Determine the (X, Y) coordinate at the center of the cell enclosing the given text.  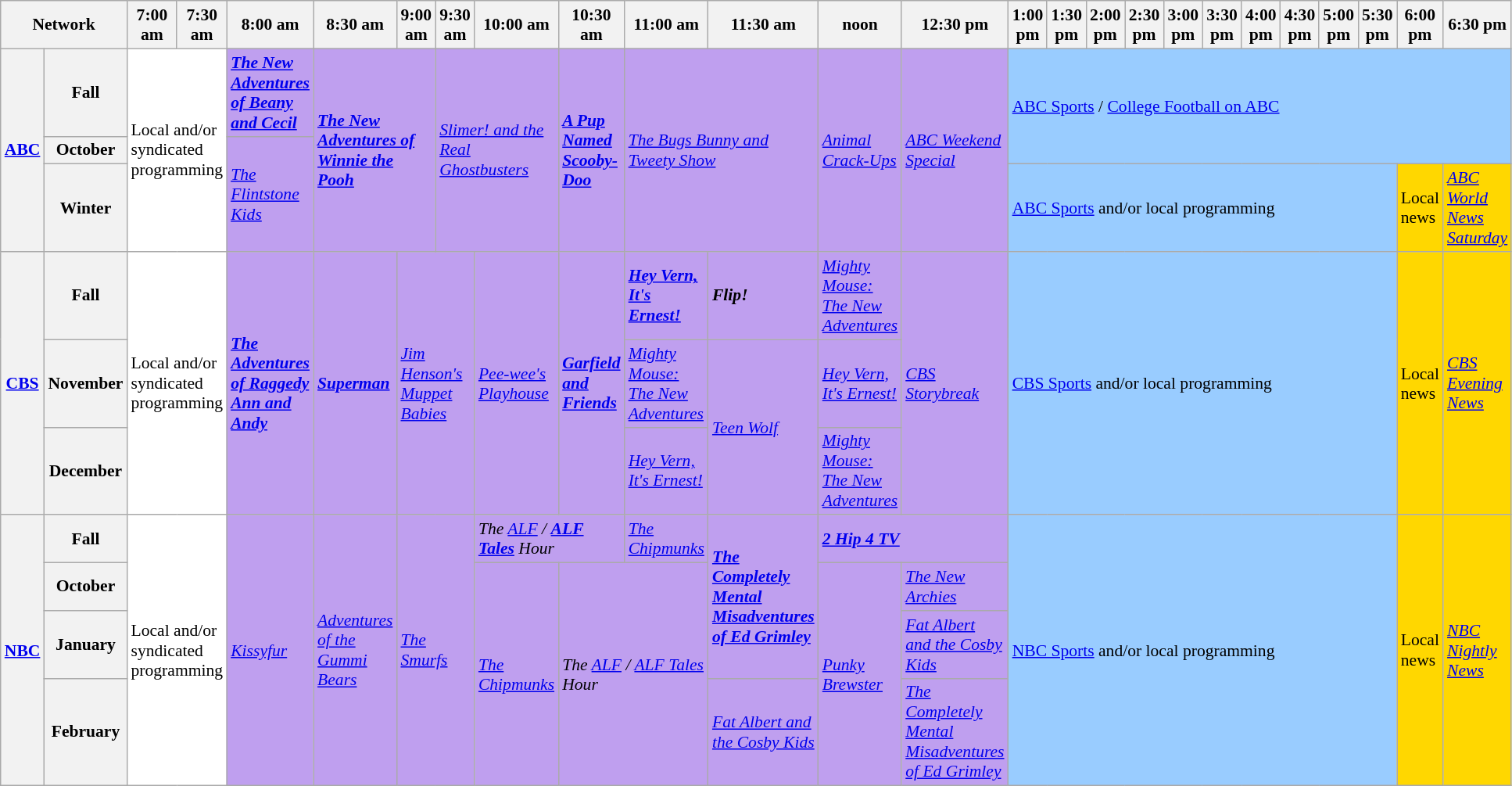
6:30 pm (1478, 25)
5:00 pm (1338, 25)
The New Archies (955, 587)
ABC Sports / College Football on ABC (1260, 106)
Superman (355, 383)
Flip! (763, 296)
The Bugs Bunny and Tweety Show (722, 150)
February (85, 732)
CBS Storybreak (955, 383)
noon (860, 25)
ABC World News Saturday (1478, 208)
Teen Wolf (763, 427)
The New Adventures of Winnie the Pooh (374, 150)
Winter (85, 208)
The New Adventures of Beany and Cecil (271, 92)
Adventures of the Gummi Bears (355, 651)
January (85, 644)
12:30 pm (955, 25)
CBS Sports and/or local programming (1202, 383)
The Flintstone Kids (271, 194)
9:30 am (455, 25)
7:30 am (202, 25)
NBC (23, 651)
ABC Weekend Special (955, 150)
4:00 pm (1261, 25)
NBC Sports and/or local programming (1202, 651)
Jim Henson's Muppet Babies (435, 383)
Kissyfur (271, 651)
Pee-wee's Playhouse (516, 383)
6:00 pm (1420, 25)
8:00 am (271, 25)
A Pup Named Scooby-Doo (591, 150)
1:00 pm (1028, 25)
10:00 am (516, 25)
Garfield and Friends (591, 383)
5:30 pm (1378, 25)
Animal Crack-Ups (860, 150)
11:00 am (666, 25)
CBS (23, 383)
Slimer! and the Real Ghostbusters (497, 150)
2:30 pm (1145, 25)
8:30 am (355, 25)
December (85, 471)
Punky Brewster (860, 674)
9:00 am (416, 25)
2 Hip 4 TV (913, 540)
10:30 am (591, 25)
3:30 pm (1222, 25)
CBS Evening News (1478, 383)
3:00 pm (1183, 25)
NBC Nightly News (1478, 651)
November (85, 383)
4:30 pm (1300, 25)
Network (64, 25)
1:30 pm (1066, 25)
2:00 pm (1105, 25)
11:30 am (763, 25)
ABC Sports and/or local programming (1202, 208)
The Adventures of Raggedy Ann and Andy (271, 383)
ABC (23, 150)
The Smurfs (435, 651)
7:00 am (152, 25)
